Pinpoint the cell where the given text exists, returning its (X, Y) midpoint coordinate. 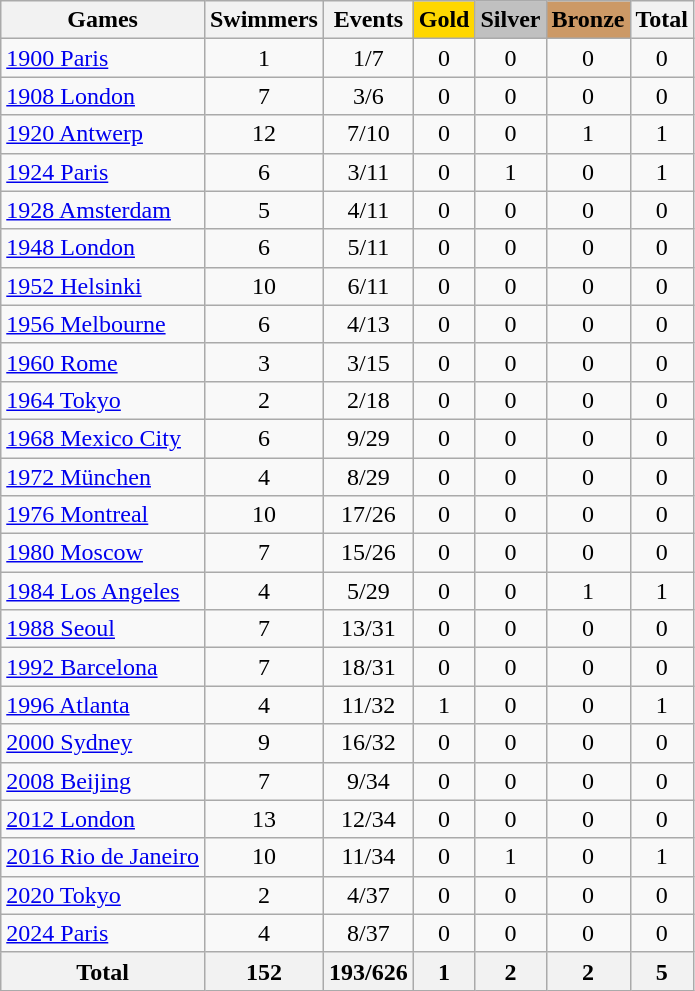
9/29 (368, 438)
12/34 (368, 819)
16/32 (368, 743)
3/6 (368, 96)
Silver (510, 20)
7/10 (368, 134)
2000 Sydney (103, 743)
1956 Melbourne (103, 324)
Gold (444, 20)
Swimmers (264, 20)
1996 Atlanta (103, 705)
1/7 (368, 58)
2016 Rio de Janeiro (103, 857)
8/37 (368, 933)
2008 Beijing (103, 781)
9/34 (368, 781)
1984 Los Angeles (103, 591)
5/11 (368, 248)
1952 Helsinki (103, 286)
1928 Amsterdam (103, 210)
1968 Mexico City (103, 438)
4/13 (368, 324)
3/15 (368, 362)
152 (264, 971)
5/29 (368, 591)
1924 Paris (103, 172)
3 (264, 362)
12 (264, 134)
8/29 (368, 477)
4/11 (368, 210)
1992 Barcelona (103, 667)
Games (103, 20)
1964 Tokyo (103, 400)
13/31 (368, 629)
15/26 (368, 553)
9 (264, 743)
193/626 (368, 971)
Bronze (588, 20)
Events (368, 20)
1988 Seoul (103, 629)
2012 London (103, 819)
6/11 (368, 286)
1972 München (103, 477)
1948 London (103, 248)
17/26 (368, 515)
13 (264, 819)
3/11 (368, 172)
1980 Moscow (103, 553)
2/18 (368, 400)
2024 Paris (103, 933)
1908 London (103, 96)
1900 Paris (103, 58)
2020 Tokyo (103, 895)
4/37 (368, 895)
1960 Rome (103, 362)
18/31 (368, 667)
11/32 (368, 705)
11/34 (368, 857)
1976 Montreal (103, 515)
1920 Antwerp (103, 134)
